Determine the [X, Y] coordinate at the center of the cell enclosing the given text.  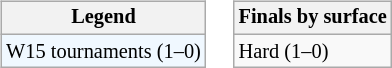
Legend [103, 18]
Hard (1–0) [313, 51]
W15 tournaments (1–0) [103, 51]
Finals by surface [313, 18]
